From the cell containing the given text, extract its center point as [X, Y] coordinate. 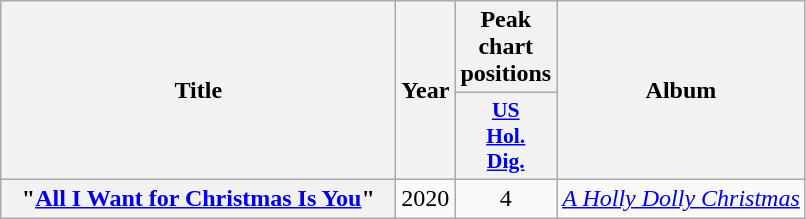
USHol.Dig. [506, 136]
Year [426, 90]
2020 [426, 198]
Peak chart positions [506, 47]
Title [198, 90]
4 [506, 198]
A Holly Dolly Christmas [682, 198]
"All I Want for Christmas Is You" [198, 198]
Album [682, 90]
